Identify which cell holds the provided text, then report its (x, y) central coordinate. 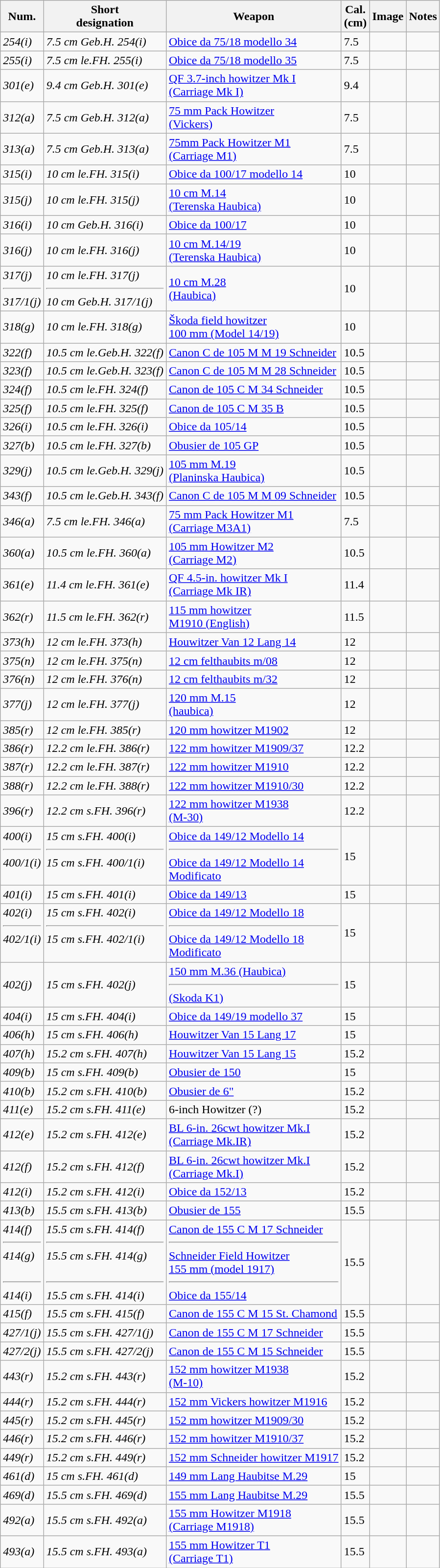
152 mm howitzer M1938(M-10) (254, 1377)
413(b) (22, 1211)
10 cm M.14/19(Terenska Haubica) (254, 250)
Canon de 105 C M 34 Schneider (254, 390)
10.5 cm le.FH. 324(f) (105, 390)
10 cm le.FH. 316(j) (105, 250)
Canon de 105 C M 35 B (254, 408)
10.5 cm le.FH. 325(f) (105, 408)
Shortdesignation (105, 17)
361(e) (22, 585)
15.2 cm s.FH. 410(b) (105, 1091)
313(a) (22, 149)
9.4 (355, 85)
122 mm howitzer M1909/37 (254, 749)
6-inch Howitzer (?) (254, 1109)
Canon de 155 C M 15 St. Chamond (254, 1314)
Notes (423, 17)
120 mm howitzer M1902 (254, 730)
343(f) (22, 496)
15.2 cm s.FH. 445(r) (105, 1420)
12.2 cm le.FH. 388(r) (105, 786)
427/1(j) (22, 1333)
155 mm Lang Haubitse M.29 (254, 1495)
15.5 cm s.FH. 415(f) (105, 1314)
317(j)317/1(j) (22, 288)
407(h) (22, 1053)
122 mm howitzer M1910/30 (254, 786)
376(n) (22, 679)
10.5 cm le.FH. 327(b) (105, 445)
155 mm Howitzer T1(Carriage T1) (254, 1552)
255(i) (22, 60)
Canon C de 105 M M 19 Schneider (254, 352)
406(h) (22, 1035)
373(h) (22, 642)
12 cm le.FH. 376(n) (105, 679)
11.4 cm le.FH. 361(e) (105, 585)
315(j) (22, 200)
12.2 cm le.FH. 386(r) (105, 749)
401(i) (22, 894)
15.5 cm s.FH. 414(f)15.5 cm s.FH. 414(g) 15.5 cm s.FH. 414(i) (105, 1262)
QF 4.5-in. howitzer Mk I(Carriage Mk IR) (254, 585)
10 cm M.14(Terenska Haubica) (254, 200)
375(n) (22, 660)
12 cm le.FH. 373(h) (105, 642)
Obice da 149/12 Modello 18Obice da 149/12 Modello 18Modificato (254, 933)
Obice da 75/18 modello 34 (254, 42)
362(r) (22, 617)
411(e) (22, 1109)
Houwitzer Van 15 Lang 17 (254, 1035)
149 mm Lang Haubitse M.29 (254, 1476)
387(r) (22, 767)
15.2 cm s.FH. 444(r) (105, 1402)
122 mm howitzer M1938(M-30) (254, 811)
329(j) (22, 471)
Obice da 149/19 modello 37 (254, 1016)
11.4 (355, 585)
492(a) (22, 1520)
152 mm howitzer M1910/37 (254, 1439)
10 cm le.FH. 315(i) (105, 174)
10.5 cm le.Geb.H. 343(f) (105, 496)
7.5 cm le.FH. 346(a) (105, 521)
7.5 cm Geb.H. 313(a) (105, 149)
15 cm s.FH. 400(i)15 cm s.FH. 400/1(i) (105, 856)
415(f) (22, 1314)
105 mm Howitzer M2(Carriage M2) (254, 553)
469(d) (22, 1495)
10.5 cm le.FH. 360(a) (105, 553)
396(r) (22, 811)
Škoda field howitzer100 mm (Model 14/19) (254, 327)
15 cm s.FH. 409(b) (105, 1072)
412(f) (22, 1166)
15.2 cm s.FH. 412(i) (105, 1192)
Canon de 155 C M 15 Schneider (254, 1351)
402(i)402/1(i) (22, 933)
410(b) (22, 1091)
9.4 cm Geb.H. 301(e) (105, 85)
15.5 cm s.FH. 427/1(j) (105, 1333)
152 mm Schneider howitzer M1917 (254, 1457)
10 cm le.FH. 317(j)10 cm Geb.H. 317/1(j) (105, 288)
10.5 cm le.Geb.H. 323(f) (105, 371)
10.5 cm le.FH. 326(i) (105, 427)
15 cm s.FH. 402(j) (105, 984)
254(i) (22, 42)
386(r) (22, 749)
12 cm le.FH. 385(r) (105, 730)
Obusier de 105 GP (254, 445)
115 mm howitzerM1910 (English) (254, 617)
360(a) (22, 553)
327(b) (22, 445)
10.5 cm le.Geb.H. 329(j) (105, 471)
444(r) (22, 1402)
15.2 cm s.FH. 443(r) (105, 1377)
315(i) (22, 174)
323(f) (22, 371)
152 mm howitzer M1909/30 (254, 1420)
Canon de 155 C M 17 SchneiderSchneider Field Howitzer155 mm (model 1917)Obice da 155/14 (254, 1262)
7.5 cm Geb.H. 254(i) (105, 42)
427/2(j) (22, 1351)
15.5 cm s.FH. 469(d) (105, 1495)
322(f) (22, 352)
152 mm Vickers howitzer M1916 (254, 1402)
BL 6-in. 26cwt howitzer Mk.I(Carriage Mk.I) (254, 1166)
326(i) (22, 427)
11.5 cm le.FH. 362(r) (105, 617)
Num. (22, 17)
15.5 cm s.FH. 492(a) (105, 1520)
15.5 cm s.FH. 493(a) (105, 1552)
316(j) (22, 250)
10 cm le.FH. 315(j) (105, 200)
10 cm le.FH. 318(g) (105, 327)
12 cm le.FH. 375(n) (105, 660)
443(r) (22, 1377)
Obice da 149/13 (254, 894)
Image (388, 17)
Obice da 75/18 modello 35 (254, 60)
122 mm howitzer M1910 (254, 767)
120 mm M.15(haubica) (254, 704)
Houwitzer Van 12 Lang 14 (254, 642)
12 cm felthaubits m/08 (254, 660)
412(e) (22, 1135)
15.2 cm s.FH. 407(h) (105, 1053)
105 mm M.19(Planinska Haubica) (254, 471)
155 mm Howitzer M1918(Carriage M1918) (254, 1520)
385(r) (22, 730)
402(j) (22, 984)
BL 6-in. 26cwt howitzer Mk.I(Carriage Mk.IR) (254, 1135)
409(b) (22, 1072)
493(a) (22, 1552)
461(d) (22, 1476)
Canon C de 105 M M 09 Schneider (254, 496)
318(g) (22, 327)
15.2 cm s.FH. 411(e) (105, 1109)
10 cm M.28(Haubica) (254, 288)
377(j) (22, 704)
15.2 cm s.FH. 412(f) (105, 1166)
15 cm s.FH. 406(h) (105, 1035)
301(e) (22, 85)
400(i)400/1(i) (22, 856)
Obice da 105/14 (254, 427)
346(a) (22, 521)
445(r) (22, 1420)
312(a) (22, 117)
15.5 cm s.FH. 413(b) (105, 1211)
Obusier de 155 (254, 1211)
150 mm M.36 (Haubica)(Skoda K1) (254, 984)
Obice da 100/17 (254, 225)
Obusier de 150 (254, 1072)
Houwitzer Van 15 Lang 15 (254, 1053)
12.2 cm le.FH. 387(r) (105, 767)
15.2 cm s.FH. 412(e) (105, 1135)
15.2 cm s.FH. 446(r) (105, 1439)
7.5 cm Geb.H. 312(a) (105, 117)
446(r) (22, 1439)
449(r) (22, 1457)
325(f) (22, 408)
11.5 (355, 617)
12.2 cm s.FH. 396(r) (105, 811)
Cal.(cm) (355, 17)
Weapon (254, 17)
15 cm s.FH. 402(i)15 cm s.FH. 402/1(i) (105, 933)
12 cm le.FH. 377(j) (105, 704)
15.2 cm s.FH. 449(r) (105, 1457)
Obice da 149/12 Modello 14Obice da 149/12 Modello 14Modificato (254, 856)
15 cm s.FH. 404(i) (105, 1016)
414(f)414(g) 414(i) (22, 1262)
316(i) (22, 225)
404(i) (22, 1016)
Obice da 100/17 modello 14 (254, 174)
412(i) (22, 1192)
Obusier de 6" (254, 1091)
7.5 cm le.FH. 255(i) (105, 60)
QF 3.7-inch howitzer Mk I(Carriage Mk I) (254, 85)
15 cm s.FH. 401(i) (105, 894)
324(f) (22, 390)
12 cm felthaubits m/32 (254, 679)
10 cm Geb.H. 316(i) (105, 225)
Canon de 155 C M 17 Schneider (254, 1333)
Canon C de 105 M M 28 Schneider (254, 371)
75mm Pack Howitzer M1(Carriage M1) (254, 149)
75 mm Pack Howitzer(Vickers) (254, 117)
10.5 cm le.Geb.H. 322(f) (105, 352)
15.5 cm s.FH. 427/2(j) (105, 1351)
15 cm s.FH. 461(d) (105, 1476)
388(r) (22, 786)
75 mm Pack Howitzer M1(Carriage M3A1) (254, 521)
Obice da 152/13 (254, 1192)
